Scan for the cell matching the given text and deliver its [X, Y] coordinate at center. 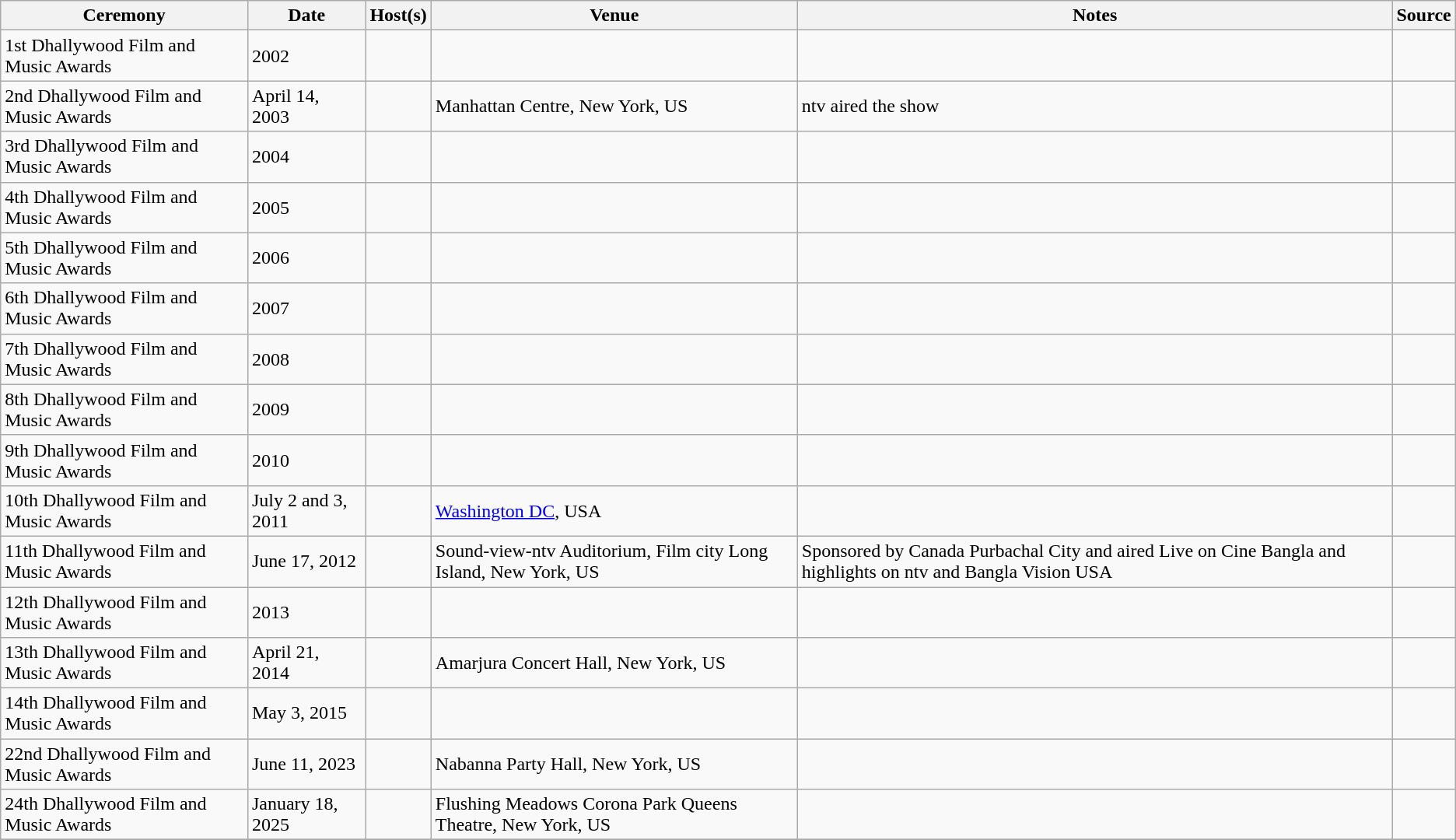
10th Dhallywood Film and Music Awards [124, 510]
3rd Dhallywood Film and Music Awards [124, 157]
1st Dhallywood Film and Music Awards [124, 56]
Amarjura Concert Hall, New York, US [614, 663]
Sponsored by Canada Purbachal City and aired Live on Cine Bangla and highlights on ntv and Bangla Vision USA [1095, 562]
July 2 and 3, 2011 [306, 510]
ntv aired the show [1095, 106]
Date [306, 16]
6th Dhallywood Film and Music Awards [124, 308]
12th Dhallywood Film and Music Awards [124, 611]
April 14, 2003 [306, 106]
4th Dhallywood Film and Music Awards [124, 207]
8th Dhallywood Film and Music Awards [124, 409]
14th Dhallywood Film and Music Awards [124, 714]
Notes [1095, 16]
Ceremony [124, 16]
2006 [306, 258]
2013 [306, 611]
June 11, 2023 [306, 764]
24th Dhallywood Film and Music Awards [124, 815]
5th Dhallywood Film and Music Awards [124, 258]
2007 [306, 308]
7th Dhallywood Film and Music Awards [124, 359]
2004 [306, 157]
22nd Dhallywood Film and Music Awards [124, 764]
Flushing Meadows Corona Park Queens Theatre, New York, US [614, 815]
9th Dhallywood Film and Music Awards [124, 460]
11th Dhallywood Film and Music Awards [124, 562]
Nabanna Party Hall, New York, US [614, 764]
2009 [306, 409]
Source [1423, 16]
June 17, 2012 [306, 562]
Host(s) [398, 16]
Sound-view-ntv Auditorium, Film city Long Island, New York, US [614, 562]
2008 [306, 359]
13th Dhallywood Film and Music Awards [124, 663]
2002 [306, 56]
2nd Dhallywood Film and Music Awards [124, 106]
April 21, 2014 [306, 663]
Venue [614, 16]
Manhattan Centre, New York, US [614, 106]
Washington DC, USA [614, 510]
2010 [306, 460]
May 3, 2015 [306, 714]
January 18, 2025 [306, 815]
2005 [306, 207]
